Capture the cell that displays the provided text and extract its (x, y) central coordinate. 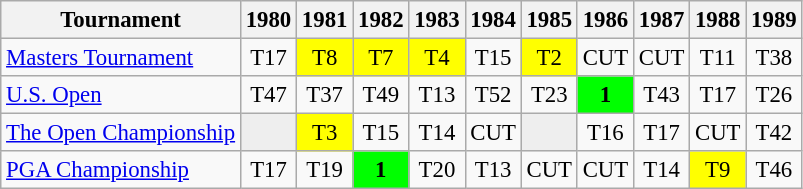
T8 (325, 58)
T23 (549, 95)
1982 (381, 20)
Tournament (121, 20)
T42 (774, 133)
T38 (774, 58)
T20 (437, 170)
T47 (268, 95)
1983 (437, 20)
U.S. Open (121, 95)
PGA Championship (121, 170)
1986 (605, 20)
T9 (718, 170)
T11 (718, 58)
The Open Championship (121, 133)
1988 (718, 20)
1984 (493, 20)
T26 (774, 95)
1989 (774, 20)
1980 (268, 20)
T7 (381, 58)
T4 (437, 58)
T2 (549, 58)
T16 (605, 133)
T46 (774, 170)
1981 (325, 20)
1985 (549, 20)
T52 (493, 95)
Masters Tournament (121, 58)
T49 (381, 95)
T19 (325, 170)
T43 (661, 95)
1987 (661, 20)
T37 (325, 95)
T3 (325, 133)
